Locate the cell with the specified text and output its [x, y] center coordinate. 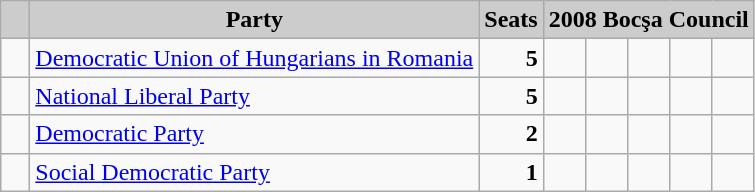
2008 Bocşa Council [648, 20]
Seats [511, 20]
Democratic Party [254, 134]
Party [254, 20]
National Liberal Party [254, 96]
Democratic Union of Hungarians in Romania [254, 58]
2 [511, 134]
1 [511, 172]
Social Democratic Party [254, 172]
